Identify which cell holds the provided text, then report its (X, Y) central coordinate. 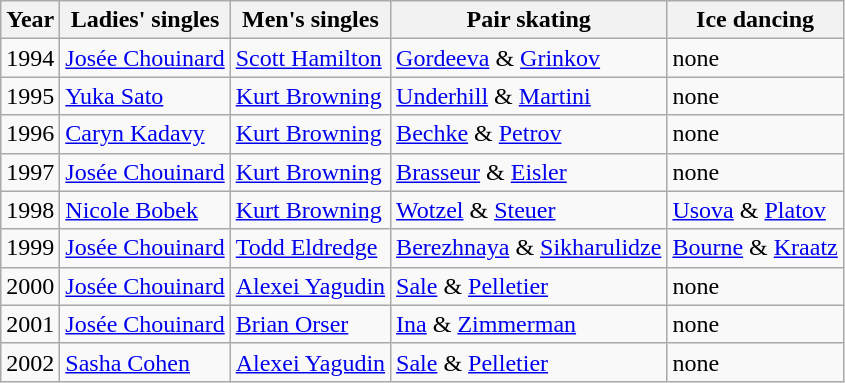
Ina & Zimmerman (529, 324)
Bourne & Kraatz (755, 248)
Year (30, 20)
Wotzel & Steuer (529, 210)
Nicole Bobek (145, 210)
2002 (30, 362)
Brasseur & Eisler (529, 172)
1997 (30, 172)
Gordeeva & Grinkov (529, 58)
Yuka Sato (145, 96)
1994 (30, 58)
Sasha Cohen (145, 362)
2000 (30, 286)
Brian Orser (310, 324)
Ice dancing (755, 20)
Bechke & Petrov (529, 134)
Scott Hamilton (310, 58)
Caryn Kadavy (145, 134)
Usova & Platov (755, 210)
Men's singles (310, 20)
1999 (30, 248)
Todd Eldredge (310, 248)
Underhill & Martini (529, 96)
Pair skating (529, 20)
1995 (30, 96)
2001 (30, 324)
1998 (30, 210)
1996 (30, 134)
Berezhnaya & Sikharulidze (529, 248)
Ladies' singles (145, 20)
